Return (X, Y) of the center of cell containing provided text 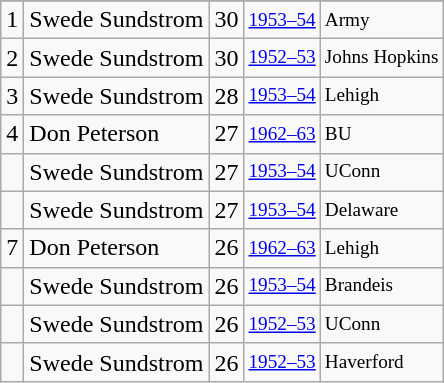
2 (12, 58)
Delaware (382, 210)
Army (382, 20)
4 (12, 134)
1 (12, 20)
3 (12, 96)
BU (382, 134)
Johns Hopkins (382, 58)
Brandeis (382, 286)
28 (226, 96)
7 (12, 248)
Haverford (382, 362)
